Detect which cell encompasses the target text, then output its (x, y) center coordinate. 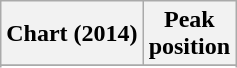
Chart (2014) (72, 34)
Peakposition (189, 34)
